Determine the [X, Y] coordinate at the center of the cell enclosing the given text.  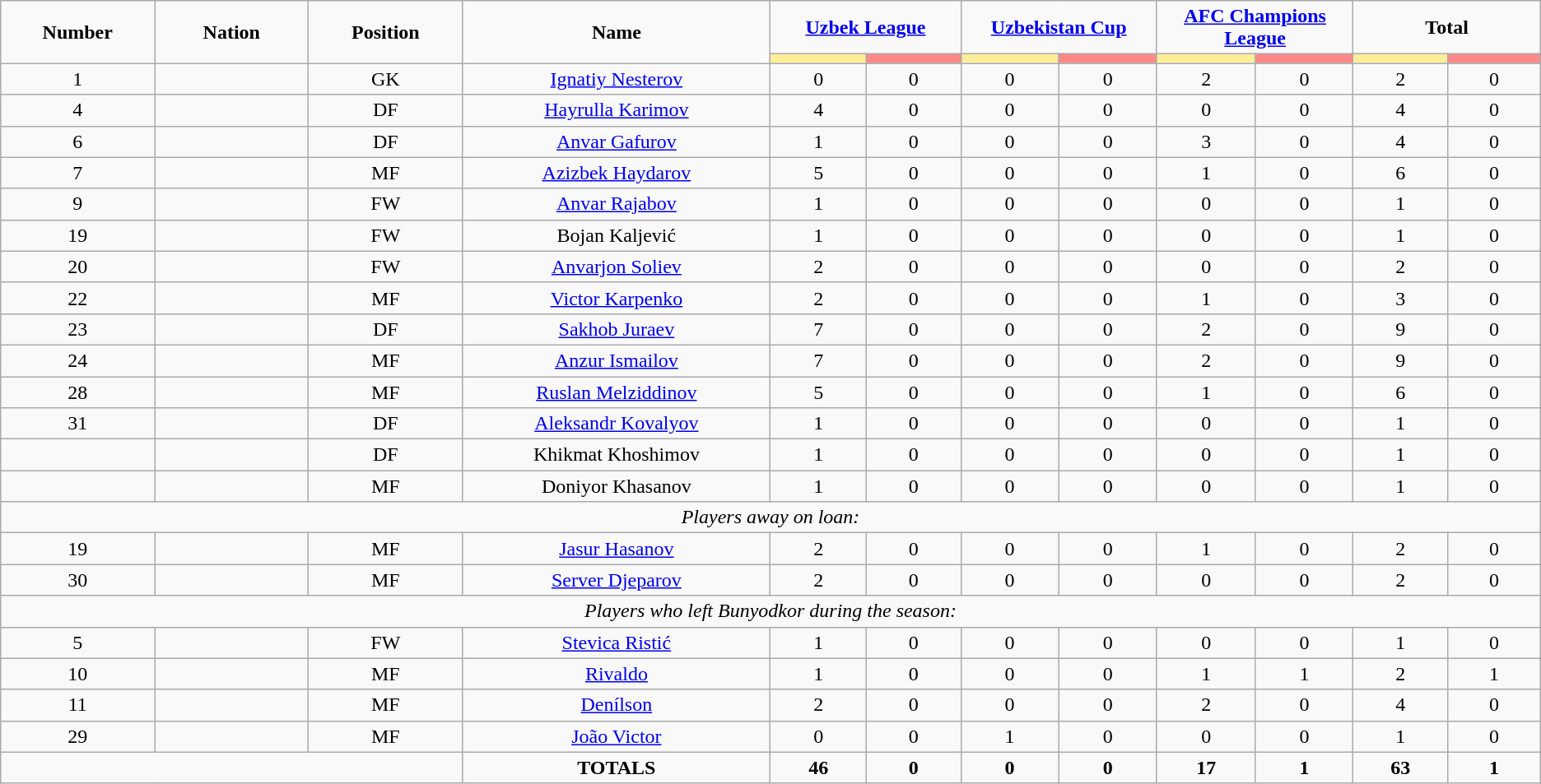
46 [818, 768]
Anvarjon Soliev [617, 267]
Anvar Rajabov [617, 204]
GK [385, 79]
28 [77, 392]
Sakhob Juraev [617, 329]
Nation [232, 32]
Players who left Bunyodkor during the season: [770, 611]
Ignatiy Nesterov [617, 79]
Position [385, 32]
Name [617, 32]
Jasur Hasanov [617, 549]
Number [77, 32]
22 [77, 298]
AFC Champions League [1255, 28]
Aleksandr Kovalyov [617, 424]
TOTALS [617, 768]
Rivaldo [617, 674]
Stevica Ristić [617, 643]
João Victor [617, 736]
63 [1401, 768]
Azizbek Haydarov [617, 173]
Anvar Gafurov [617, 141]
Khikmat Khoshimov [617, 455]
Uzbekistan Cup [1059, 28]
31 [77, 424]
17 [1206, 768]
29 [77, 736]
11 [77, 705]
Anzur Ismailov [617, 360]
Server Djeparov [617, 580]
Total [1447, 28]
23 [77, 329]
Denílson [617, 705]
Players away on loan: [770, 517]
Hayrulla Karimov [617, 110]
Doniyor Khasanov [617, 486]
Victor Karpenko [617, 298]
30 [77, 580]
Uzbek League [866, 28]
24 [77, 360]
20 [77, 267]
Bojan Kaljević [617, 235]
Ruslan Melziddinov [617, 392]
10 [77, 674]
